Provide the (x, y) coordinate of the cell's center where the given text is located.  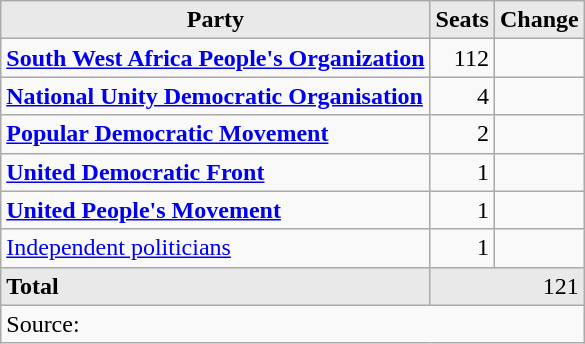
2 (462, 134)
121 (507, 286)
Source: (292, 324)
Party (216, 20)
Popular Democratic Movement (216, 134)
4 (462, 96)
South West Africa People's Organization (216, 58)
United Democratic Front (216, 172)
National Unity Democratic Organisation (216, 96)
Independent politicians (216, 248)
112 (462, 58)
Change (539, 20)
Seats (462, 20)
United People's Movement (216, 210)
Total (216, 286)
